Extract the [X, Y] coordinate from the center of the cell holding the provided text.  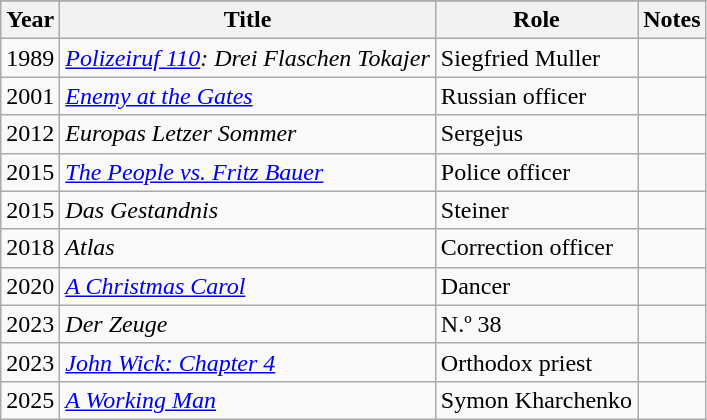
2012 [30, 134]
A Christmas Carol [248, 286]
Siegfried Muller [536, 58]
John Wick: Chapter 4 [248, 362]
2001 [30, 96]
Year [30, 20]
Europas Letzer Sommer [248, 134]
Correction officer [536, 248]
Der Zeuge [248, 324]
2020 [30, 286]
Atlas [248, 248]
Orthodox priest [536, 362]
Das Gestandnis [248, 210]
Steiner [536, 210]
Notes [672, 20]
Symon Kharchenko [536, 400]
Russian officer [536, 96]
The People vs. Fritz Bauer [248, 172]
Dancer [536, 286]
Enemy at the Gates [248, 96]
A Working Man [248, 400]
1989 [30, 58]
Police officer [536, 172]
Title [248, 20]
2018 [30, 248]
2025 [30, 400]
Role [536, 20]
N.º 38 [536, 324]
Polizeiruf 110: Drei Flaschen Tokajer [248, 58]
Sergejus [536, 134]
